Output the (X, Y) coordinate of the center of the cell containing the given text.  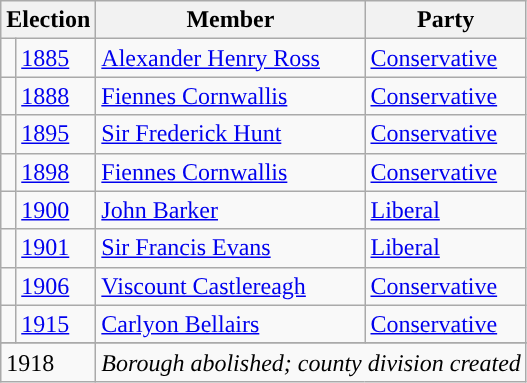
1900 (56, 210)
1895 (56, 134)
Sir Frederick Hunt (230, 134)
Viscount Castlereagh (230, 286)
Election (48, 20)
Party (446, 20)
Alexander Henry Ross (230, 58)
Member (230, 20)
1906 (56, 286)
1915 (56, 324)
Sir Francis Evans (230, 248)
1901 (56, 248)
Carlyon Bellairs (230, 324)
1918 (48, 362)
John Barker (230, 210)
1888 (56, 96)
Borough abolished; county division created (312, 362)
1898 (56, 172)
1885 (56, 58)
